Detect which cell encompasses the target text, then output its [X, Y] center coordinate. 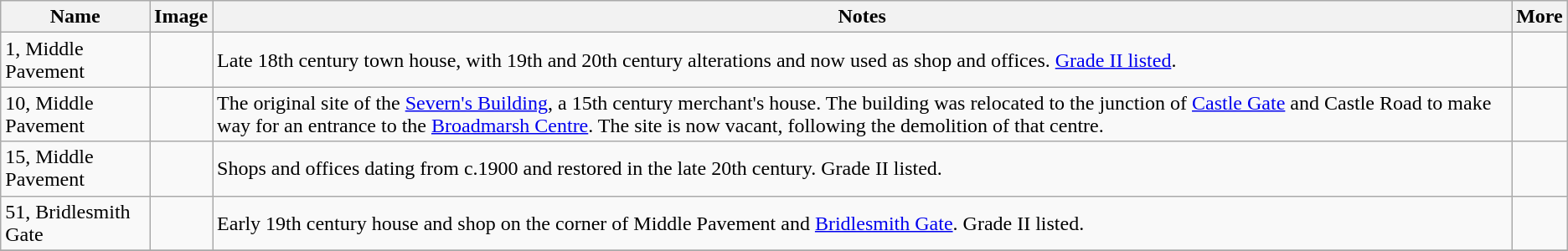
More [1540, 17]
Notes [863, 17]
51, Bridlesmith Gate [75, 223]
1, Middle Pavement [75, 60]
Image [181, 17]
Name [75, 17]
Early 19th century house and shop on the corner of Middle Pavement and Bridlesmith Gate. Grade II listed. [863, 223]
Late 18th century town house, with 19th and 20th century alterations and now used as shop and offices. Grade II listed. [863, 60]
Shops and offices dating from c.1900 and restored in the late 20th century. Grade II listed. [863, 169]
15, Middle Pavement [75, 169]
10, Middle Pavement [75, 114]
